Pinpoint the cell where the given text exists, returning its [x, y] midpoint coordinate. 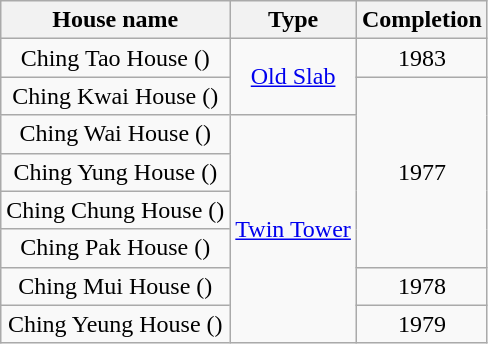
House name [116, 20]
Ching Wai House () [116, 134]
Ching Yeung House () [116, 324]
1977 [422, 172]
1983 [422, 58]
Twin Tower [294, 229]
Ching Tao House () [116, 58]
Ching Pak House () [116, 248]
1978 [422, 286]
Ching Mui House () [116, 286]
Type [294, 20]
Completion [422, 20]
Ching Yung House () [116, 172]
1979 [422, 324]
Old Slab [294, 77]
Ching Kwai House () [116, 96]
Ching Chung House () [116, 210]
